Find where the given text appears and provide that cell's center as (x, y) coordinate. 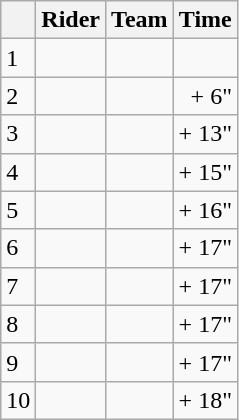
10 (18, 400)
9 (18, 362)
7 (18, 286)
2 (18, 96)
5 (18, 210)
8 (18, 324)
+ 16" (205, 210)
+ 6" (205, 96)
3 (18, 134)
1 (18, 58)
+ 13" (205, 134)
Time (205, 20)
Team (140, 20)
Rider (71, 20)
+ 15" (205, 172)
6 (18, 248)
+ 18" (205, 400)
4 (18, 172)
